Search for the cell housing the specified text and yield its [x, y] center coordinate. 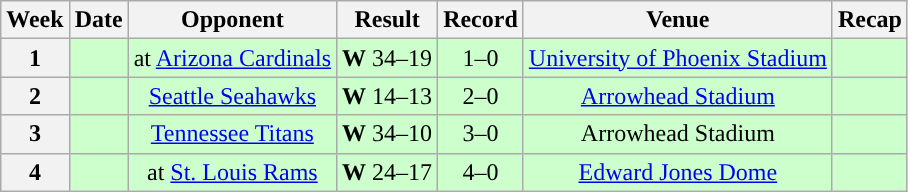
W 14–13 [388, 96]
3–0 [481, 134]
W 34–10 [388, 134]
Tennessee Titans [232, 134]
2 [35, 96]
3 [35, 134]
Date [98, 20]
W 24–17 [388, 172]
2–0 [481, 96]
at Arizona Cardinals [232, 58]
1 [35, 58]
University of Phoenix Stadium [678, 58]
Venue [678, 20]
Record [481, 20]
Recap [870, 20]
4–0 [481, 172]
Seattle Seahawks [232, 96]
Edward Jones Dome [678, 172]
Week [35, 20]
W 34–19 [388, 58]
at St. Louis Rams [232, 172]
Result [388, 20]
1–0 [481, 58]
Opponent [232, 20]
4 [35, 172]
